Find where the given text appears and provide that cell's center as [X, Y] coordinate. 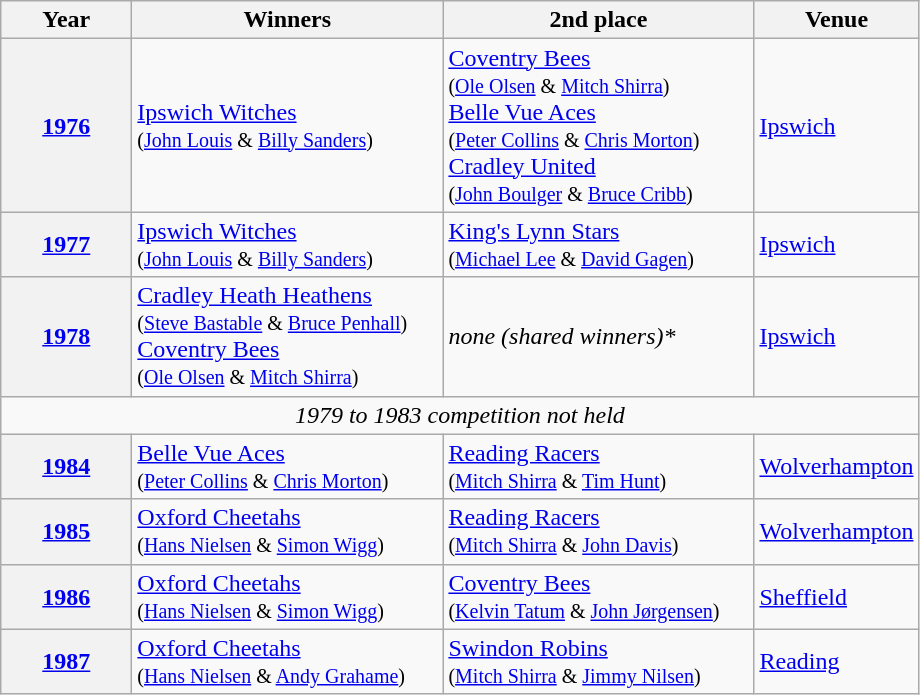
1984 [66, 466]
Reading Racers(Mitch Shirra & John Davis) [598, 532]
Venue [836, 20]
Sheffield [836, 596]
Coventry Bees(Ole Olsen & Mitch Shirra)Belle Vue Aces(Peter Collins & Chris Morton)Cradley United(John Boulger & Bruce Cribb) [598, 126]
1979 to 1983 competition not held [460, 415]
Swindon Robins(Mitch Shirra & Jimmy Nilsen) [598, 662]
1976 [66, 126]
Reading [836, 662]
1977 [66, 244]
1985 [66, 532]
none (shared winners)* [598, 336]
1986 [66, 596]
Winners [288, 20]
Belle Vue Aces(Peter Collins & Chris Morton) [288, 466]
King's Lynn Stars(Michael Lee & David Gagen) [598, 244]
Oxford Cheetahs(Hans Nielsen & Andy Grahame) [288, 662]
Coventry Bees(Kelvin Tatum & John Jørgensen) [598, 596]
2nd place [598, 20]
Reading Racers(Mitch Shirra & Tim Hunt) [598, 466]
1978 [66, 336]
1987 [66, 662]
Year [66, 20]
Cradley Heath Heathens(Steve Bastable & Bruce Penhall)Coventry Bees(Ole Olsen & Mitch Shirra) [288, 336]
